Search for the cell housing the specified text and yield its [x, y] center coordinate. 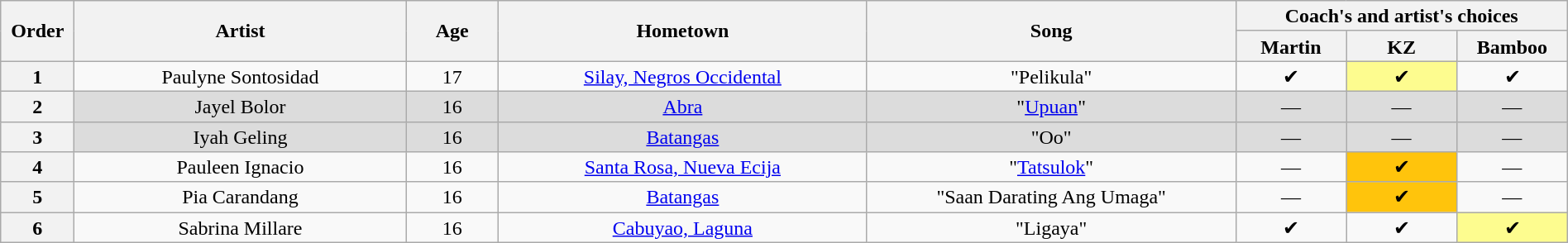
Iyah Geling [240, 137]
Martin [1291, 46]
Cabuyao, Laguna [682, 228]
Abra [682, 106]
"Oo" [1051, 137]
Coach's and artist's choices [1401, 17]
"Pelikula" [1051, 76]
Santa Rosa, Nueva Ecija [682, 167]
"Tatsulok" [1051, 167]
4 [38, 167]
Paulyne Sontosidad [240, 76]
Song [1051, 31]
KZ [1402, 46]
Order [38, 31]
"Upuan" [1051, 106]
6 [38, 228]
Hometown [682, 31]
5 [38, 197]
Bamboo [1512, 46]
Age [452, 31]
"Ligaya" [1051, 228]
Artist [240, 31]
Sabrina Millare [240, 228]
Jayel Bolor [240, 106]
3 [38, 137]
2 [38, 106]
1 [38, 76]
Pia Carandang [240, 197]
17 [452, 76]
"Saan Darating Ang Umaga" [1051, 197]
Pauleen Ignacio [240, 167]
Silay, Negros Occidental [682, 76]
